Locate the cell with the specified text and output its (X, Y) center coordinate. 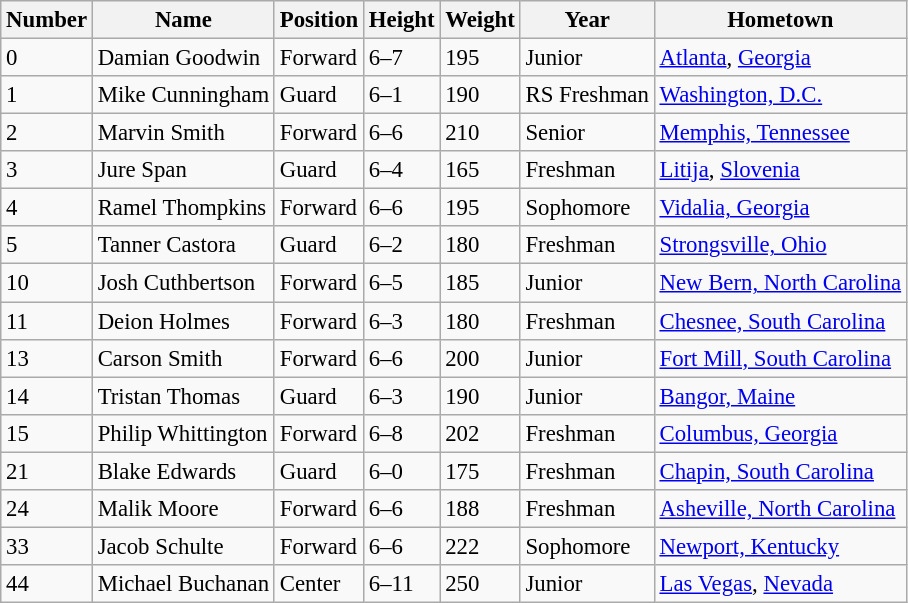
Marvin Smith (183, 133)
Senior (587, 133)
44 (47, 584)
Blake Edwards (183, 471)
15 (47, 433)
200 (480, 358)
Jure Span (183, 170)
Washington, D.C. (780, 95)
4 (47, 208)
Asheville, North Carolina (780, 509)
Height (402, 20)
188 (480, 509)
185 (480, 283)
6–0 (402, 471)
2 (47, 133)
6–7 (402, 58)
Name (183, 20)
10 (47, 283)
Philip Whittington (183, 433)
6–5 (402, 283)
Vidalia, Georgia (780, 208)
250 (480, 584)
Carson Smith (183, 358)
Ramel Thompkins (183, 208)
Number (47, 20)
Bangor, Maine (780, 396)
Newport, Kentucky (780, 546)
Las Vegas, Nevada (780, 584)
11 (47, 321)
33 (47, 546)
Year (587, 20)
13 (47, 358)
6–2 (402, 245)
Tanner Castora (183, 245)
14 (47, 396)
Malik Moore (183, 509)
6–4 (402, 170)
Atlanta, Georgia (780, 58)
175 (480, 471)
Jacob Schulte (183, 546)
New Bern, North Carolina (780, 283)
Josh Cuthbertson (183, 283)
21 (47, 471)
1 (47, 95)
Strongsville, Ohio (780, 245)
202 (480, 433)
Michael Buchanan (183, 584)
Position (318, 20)
210 (480, 133)
0 (47, 58)
222 (480, 546)
Tristan Thomas (183, 396)
Damian Goodwin (183, 58)
6–11 (402, 584)
6–1 (402, 95)
Fort Mill, South Carolina (780, 358)
Chesnee, South Carolina (780, 321)
24 (47, 509)
Deion Holmes (183, 321)
Litija, Slovenia (780, 170)
6–8 (402, 433)
Center (318, 584)
Memphis, Tennessee (780, 133)
Weight (480, 20)
RS Freshman (587, 95)
Chapin, South Carolina (780, 471)
5 (47, 245)
165 (480, 170)
Hometown (780, 20)
Mike Cunningham (183, 95)
Columbus, Georgia (780, 433)
3 (47, 170)
